Scan for the cell matching the given text and deliver its (X, Y) coordinate at center. 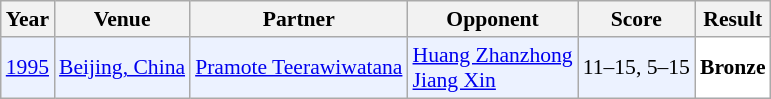
Bronze (733, 68)
Year (28, 19)
Partner (298, 19)
Huang Zhanzhong Jiang Xin (492, 68)
Result (733, 19)
Beijing, China (122, 68)
Pramote Teerawiwatana (298, 68)
Score (636, 19)
Venue (122, 19)
11–15, 5–15 (636, 68)
Opponent (492, 19)
1995 (28, 68)
